Identify which cell holds the provided text, then report its [x, y] central coordinate. 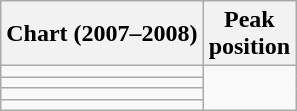
Peakposition [249, 34]
Chart (2007–2008) [102, 34]
